From the cell containing the given text, extract its center point as (X, Y) coordinate. 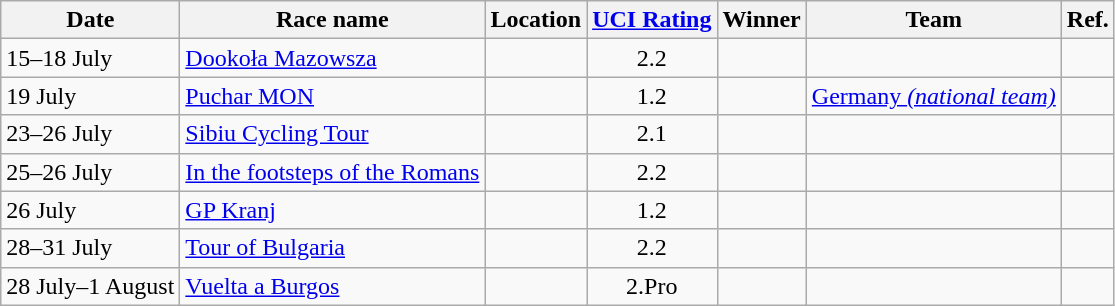
Puchar MON (332, 96)
23–26 July (90, 134)
Winner (762, 20)
28 July–1 August (90, 286)
Location (536, 20)
2.1 (652, 134)
Team (934, 20)
26 July (90, 210)
GP Kranj (332, 210)
Race name (332, 20)
Dookoła Mazowsza (332, 58)
19 July (90, 96)
Ref. (1088, 20)
2.Pro (652, 286)
Germany (national team) (934, 96)
28–31 July (90, 248)
Vuelta a Burgos (332, 286)
UCI Rating (652, 20)
Sibiu Cycling Tour (332, 134)
25–26 July (90, 172)
Tour of Bulgaria (332, 248)
15–18 July (90, 58)
In the footsteps of the Romans (332, 172)
Date (90, 20)
